Pinpoint the cell where the given text exists, returning its [X, Y] midpoint coordinate. 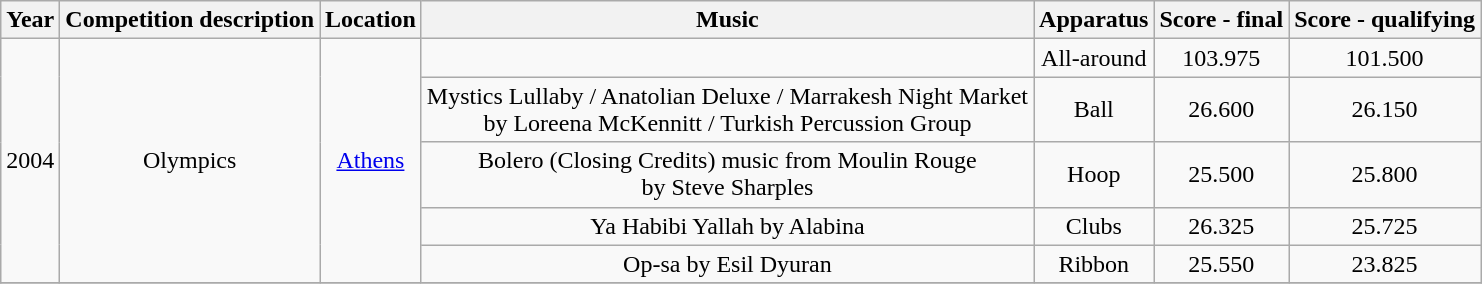
Mystics Lullaby / Anatolian Deluxe / Marrakesh Night Market by Loreena McKennitt / Turkish Percussion Group [727, 110]
Op-sa by Esil Dyuran [727, 264]
25.500 [1222, 174]
Ball [1094, 110]
103.975 [1222, 58]
23.825 [1385, 264]
26.150 [1385, 110]
Olympics [190, 161]
All-around [1094, 58]
Ribbon [1094, 264]
2004 [30, 161]
Hoop [1094, 174]
25.550 [1222, 264]
Athens [371, 161]
26.600 [1222, 110]
101.500 [1385, 58]
Ya Habibi Yallah by Alabina [727, 226]
Apparatus [1094, 20]
Score - final [1222, 20]
25.725 [1385, 226]
Music [727, 20]
Score - qualifying [1385, 20]
Location [371, 20]
Clubs [1094, 226]
26.325 [1222, 226]
Competition description [190, 20]
Bolero (Closing Credits) music from Moulin Rouge by Steve Sharples [727, 174]
Year [30, 20]
25.800 [1385, 174]
